Return [x, y] of the center of cell containing provided text 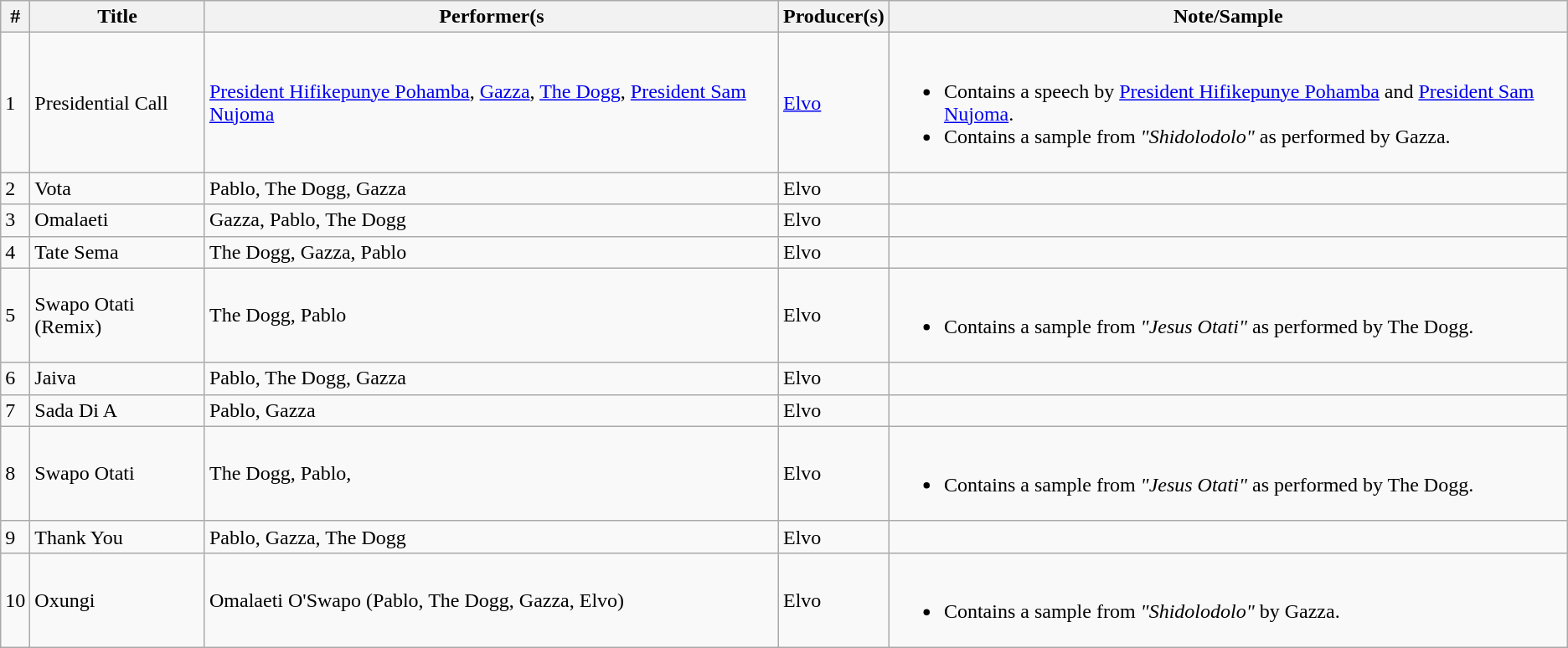
8 [15, 474]
Jaiva [117, 378]
6 [15, 378]
Oxungi [117, 599]
Note/Sample [1228, 17]
The Dogg, Pablo, [491, 474]
5 [15, 315]
Gazza, Pablo, The Dogg [491, 220]
10 [15, 599]
Swapo Otati (Remix) [117, 315]
Vota [117, 188]
Contains a speech by President Hifikepunye Pohamba and President Sam Nujoma.Contains a sample from "Shidolodolo" as performed by Gazza. [1228, 102]
4 [15, 252]
Contains a sample from "Shidolodolo" by Gazza. [1228, 599]
Omalaeti [117, 220]
The Dogg, Gazza, Pablo [491, 252]
7 [15, 410]
Omalaeti O'Swapo (Pablo, The Dogg, Gazza, Elvo) [491, 599]
9 [15, 537]
Pablo, Gazza [491, 410]
President Hifikepunye Pohamba, Gazza, The Dogg, President Sam Nujoma [491, 102]
Producer(s) [833, 17]
Sada Di A [117, 410]
Tate Sema [117, 252]
Title [117, 17]
Presidential Call [117, 102]
Pablo, Gazza, The Dogg [491, 537]
Performer(s [491, 17]
3 [15, 220]
Thank You [117, 537]
Swapo Otati [117, 474]
1 [15, 102]
2 [15, 188]
The Dogg, Pablo [491, 315]
# [15, 17]
